Return the (x, y) coordinate for the center point of the cell that contains the specified text.  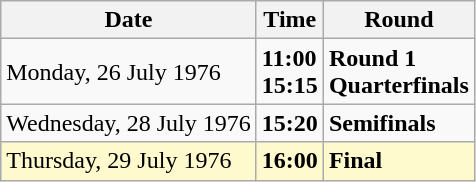
15:20 (290, 123)
Wednesday, 28 July 1976 (129, 123)
Round (398, 20)
Round 1Quarterfinals (398, 72)
Thursday, 29 July 1976 (129, 161)
Semifinals (398, 123)
11:0015:15 (290, 72)
Time (290, 20)
Monday, 26 July 1976 (129, 72)
16:00 (290, 161)
Final (398, 161)
Date (129, 20)
